Determine the [x, y] coordinate at the center of the cell enclosing the given text.  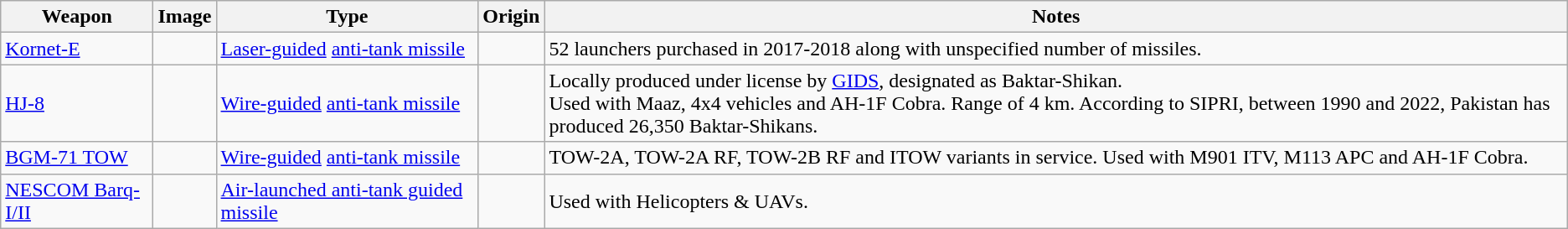
Weapon [77, 17]
TOW-2A, TOW-2A RF, TOW-2B RF and ITOW variants in service. Used with M901 ITV, M113 APC and AH-1F Cobra. [1055, 158]
52 launchers purchased in 2017-2018 along with unspecified number of missiles. [1055, 49]
Type [347, 17]
Laser-guided anti-tank missile [347, 49]
BGM-71 TOW [77, 158]
NESCOM Barq-I/II [77, 201]
Notes [1055, 17]
Used with Helicopters & UAVs. [1055, 201]
Origin [511, 17]
Air-launched anti-tank guided missile [347, 201]
HJ-8 [77, 103]
Image [184, 17]
Kornet-E [77, 49]
